Detect which cell encompasses the target text, then output its [X, Y] center coordinate. 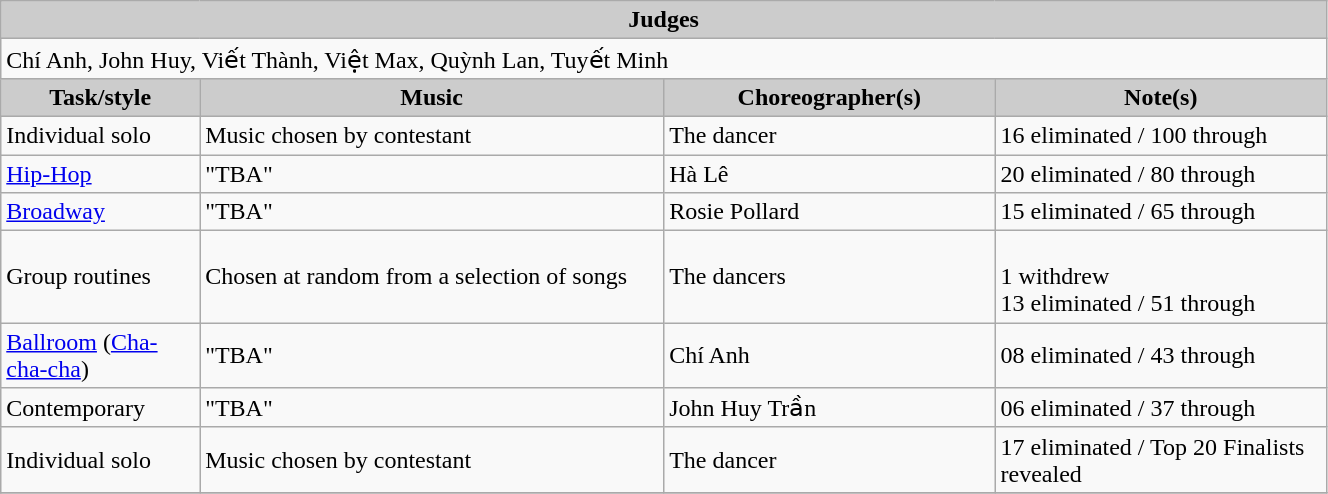
06 eliminated / 37 through [1160, 408]
Rosie Pollard [830, 212]
17 eliminated / Top 20 Finalists revealed [1160, 460]
Music [432, 97]
20 eliminated / 80 through [1160, 173]
Hà Lê [830, 173]
Group routines [100, 277]
Chí Anh [830, 356]
1 withdrew13 eliminated / 51 through [1160, 277]
Choreographer(s) [830, 97]
Chí Anh, John Huy, Viết Thành, Việt Max, Quỳnh Lan, Tuyết Minh [664, 59]
Contemporary [100, 408]
Judges [664, 20]
Ballroom (Cha-cha-cha) [100, 356]
15 eliminated / 65 through [1160, 212]
16 eliminated / 100 through [1160, 135]
Task/style [100, 97]
The dancers [830, 277]
John Huy Trần [830, 408]
08 eliminated / 43 through [1160, 356]
Note(s) [1160, 97]
Hip-Hop [100, 173]
Chosen at random from a selection of songs [432, 277]
Broadway [100, 212]
